Capture the cell that displays the provided text and extract its [x, y] central coordinate. 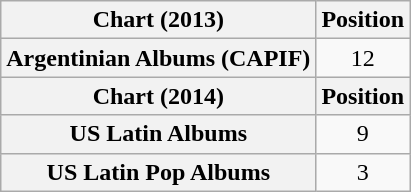
3 [363, 172]
Chart (2014) [158, 96]
Argentinian Albums (CAPIF) [158, 58]
12 [363, 58]
9 [363, 134]
US Latin Pop Albums [158, 172]
US Latin Albums [158, 134]
Chart (2013) [158, 20]
